Return the (X, Y) coordinate for the center point of the cell that contains the specified text.  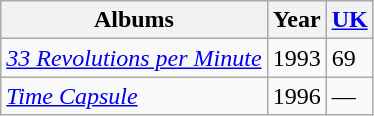
— (350, 96)
Year (296, 20)
1993 (296, 58)
Albums (134, 20)
UK (350, 20)
69 (350, 58)
1996 (296, 96)
Time Capsule (134, 96)
33 Revolutions per Minute (134, 58)
